Capture the cell that displays the provided text and extract its [x, y] central coordinate. 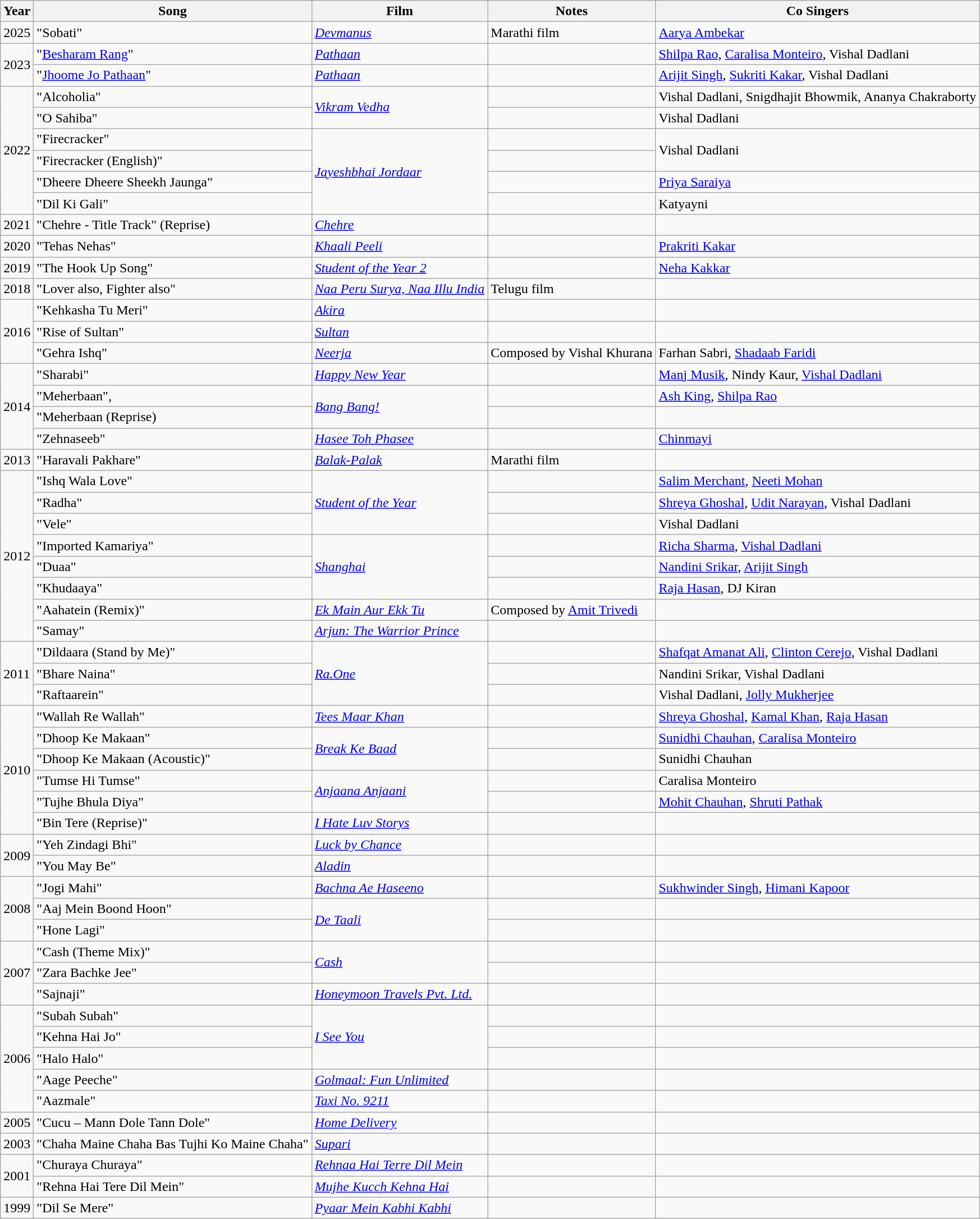
2010 [17, 770]
2008 [17, 908]
Mohit Chauhan, Shruti Pathak [817, 802]
Katyayni [817, 203]
Jayeshbhai Jordaar [400, 171]
Sukhwinder Singh, Himani Kapoor [817, 887]
Supari [400, 1144]
2003 [17, 1144]
Student of the Year [400, 503]
Film [400, 11]
"Rehna Hai Tere Dil Mein" [173, 1186]
2007 [17, 973]
"Aazmale" [173, 1101]
Arjun: The Warrior Prince [400, 631]
"Chehre - Title Track" (Reprise) [173, 225]
Neha Kakkar [817, 268]
De Taali [400, 919]
2011 [17, 674]
Sunidhi Chauhan, Caralisa Monteiro [817, 738]
2006 [17, 1058]
I See You [400, 1037]
"Bhare Naina" [173, 674]
"Radha" [173, 503]
Vikram Vedha [400, 107]
Arijit Singh, Sukriti Kakar, Vishal Dadlani [817, 75]
Sultan [400, 332]
Naa Peru Surya, Naa Illu India [400, 289]
"Ishq Wala Love" [173, 481]
"Samay" [173, 631]
Chehre [400, 225]
"Sharabi" [173, 375]
Salim Merchant, Neeti Mohan [817, 481]
"Jhoome Jo Pathaan" [173, 75]
2009 [17, 855]
"Halo Halo" [173, 1058]
"Hone Lagi" [173, 930]
"Dheere Dheere Sheekh Jaunga" [173, 182]
"Lover also, Fighter also" [173, 289]
Happy New Year [400, 375]
Bachna Ae Haseeno [400, 887]
"Zara Bachke Jee" [173, 973]
"Tumse Hi Tumse" [173, 780]
2020 [17, 246]
"Rise of Sultan" [173, 332]
2014 [17, 407]
Notes [571, 11]
"Cucu – Mann Dole Tann Dole" [173, 1122]
Chinmayi [817, 439]
Telugu film [571, 289]
"Khudaaya" [173, 588]
Song [173, 11]
Home Delivery [400, 1122]
"Alcoholia" [173, 97]
"Duaa" [173, 567]
2013 [17, 460]
"Meherbaan (Reprise) [173, 417]
Nandini Srikar, Arijit Singh [817, 567]
Neerja [400, 353]
"Gehra Ishq" [173, 353]
Year [17, 11]
Shilpa Rao, Caralisa Monteiro, Vishal Dadlani [817, 54]
Ek Main Aur Ekk Tu [400, 609]
Shafqat Amanat Ali, Clinton Cerejo, Vishal Dadlani [817, 652]
"Raftaarein" [173, 695]
"Haravali Pakhare" [173, 460]
Pyaar Mein Kabhi Kabhi [400, 1208]
Shreya Ghoshal, Udit Narayan, Vishal Dadlani [817, 503]
"Firecracker (English)" [173, 161]
Student of the Year 2 [400, 268]
Rehnaa Hai Terre Dil Mein [400, 1165]
Farhan Sabri, Shadaab Faridi [817, 353]
"Subah Subah" [173, 1016]
Aarya Ambekar [817, 33]
Honeymoon Travels Pvt. Ltd. [400, 994]
Richa Sharma, Vishal Dadlani [817, 545]
Composed by Vishal Khurana [571, 353]
"Vele" [173, 524]
2023 [17, 65]
"Imported Kamariya" [173, 545]
"Sajnaji" [173, 994]
2016 [17, 332]
Khaali Peeli [400, 246]
"Cash (Theme Mix)" [173, 952]
Taxi No. 9211 [400, 1101]
Aladin [400, 866]
"Wallah Re Wallah" [173, 716]
"You May Be" [173, 866]
Shreya Ghoshal, Kamal Khan, Raja Hasan [817, 716]
Raja Hasan, DJ Kiran [817, 588]
"Tehas Nehas" [173, 246]
"Dhoop Ke Makaan" [173, 738]
"Meherbaan", [173, 396]
2019 [17, 268]
2001 [17, 1176]
"Yeh Zindagi Bhi" [173, 844]
"Aaj Mein Boond Hoon" [173, 908]
"Besharam Rang" [173, 54]
2022 [17, 150]
Vishal Dadlani, Jolly Mukherjee [817, 695]
Akira [400, 311]
Prakriti Kakar [817, 246]
"O Sahiba" [173, 118]
Co Singers [817, 11]
Luck by Chance [400, 844]
Cash [400, 962]
Tees Maar Khan [400, 716]
"Dhoop Ke Makaan (Acoustic)" [173, 759]
"Dil Se Mere" [173, 1208]
Shanghai [400, 567]
"Dildaara (Stand by Me)" [173, 652]
"Dil Ki Gali" [173, 203]
Balak-Palak [400, 460]
"Kehna Hai Jo" [173, 1037]
Bang Bang! [400, 407]
"Bin Tere (Reprise)" [173, 823]
Ash King, Shilpa Rao [817, 396]
Vishal Dadlani, Snigdhajit Bhowmik, Ananya Chakraborty [817, 97]
Manj Musik, Nindy Kaur, Vishal Dadlani [817, 375]
2005 [17, 1122]
Golmaal: Fun Unlimited [400, 1080]
Hasee Toh Phasee [400, 439]
Caralisa Monteiro [817, 780]
Anjaana Anjaani [400, 791]
"Sobati" [173, 33]
1999 [17, 1208]
"Churaya Churaya" [173, 1165]
Nandini Srikar, Vishal Dadlani [817, 674]
"Jogi Mahi" [173, 887]
"Chaha Maine Chaha Bas Tujhi Ko Maine Chaha" [173, 1144]
Mujhe Kucch Kehna Hai [400, 1186]
Sunidhi Chauhan [817, 759]
Devmanus [400, 33]
"Kehkasha Tu Meri" [173, 311]
2018 [17, 289]
Composed by Amit Trivedi [571, 609]
Ra.One [400, 674]
I Hate Luv Storys [400, 823]
"Aahatein (Remix)" [173, 609]
2021 [17, 225]
"The Hook Up Song" [173, 268]
"Tujhe Bhula Diya" [173, 802]
Break Ke Baad [400, 748]
2012 [17, 556]
2025 [17, 33]
"Aage Peeche" [173, 1080]
"Firecracker" [173, 139]
Priya Saraiya [817, 182]
"Zehnaseeb" [173, 439]
